Pinpoint the cell where the given text exists, returning its (x, y) midpoint coordinate. 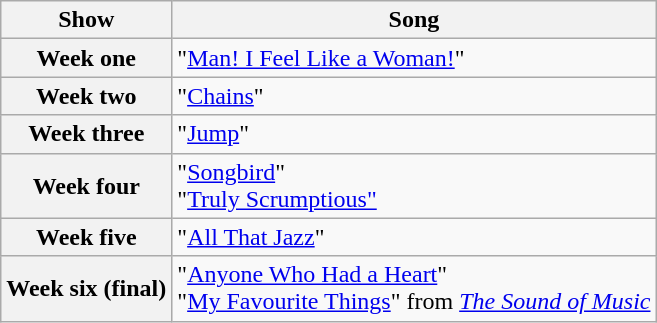
Week two (86, 96)
Week five (86, 237)
"Jump" (414, 134)
"Man! I Feel Like a Woman!" (414, 58)
Week one (86, 58)
Week four (86, 186)
"Anyone Who Had a Heart" "My Favourite Things" from The Sound of Music (414, 288)
Show (86, 20)
Week six (final) (86, 288)
"Chains" (414, 96)
"Songbird" "Truly Scrumptious" (414, 186)
Song (414, 20)
"All That Jazz" (414, 237)
Week three (86, 134)
